Output the [x, y] coordinate of the center of the cell containing the given text.  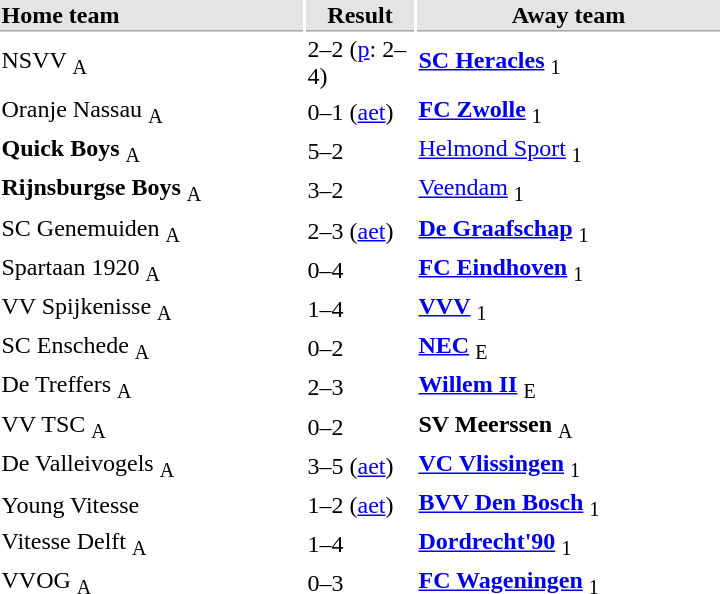
2–3 [360, 387]
Veendam 1 [568, 191]
3–5 (aet) [360, 466]
2–3 (aet) [360, 230]
Willem II E [568, 387]
Spartaan 1920 A [152, 270]
Helmond Sport 1 [568, 152]
VV TSC A [152, 427]
VV Spijkenisse A [152, 309]
SC Enschede A [152, 348]
VC Vlissingen 1 [568, 466]
Rijnsburgse Boys A [152, 191]
De Valleivogels A [152, 466]
Home team [152, 16]
Quick Boys A [152, 152]
5–2 [360, 152]
De Treffers A [152, 387]
Vitesse Delft A [152, 545]
Result [360, 16]
SV Meerssen A [568, 427]
De Graafschap 1 [568, 230]
0–4 [360, 270]
0–1 (aet) [360, 112]
SC Genemuiden A [152, 230]
2–2 (p: 2–4) [360, 62]
Away team [568, 16]
FC Eindhoven 1 [568, 270]
NSVV A [152, 62]
SC Heracles 1 [568, 62]
Young Vitesse [152, 505]
FC Zwolle 1 [568, 112]
Dordrecht'90 1 [568, 545]
BVV Den Bosch 1 [568, 505]
VVV 1 [568, 309]
1–2 (aet) [360, 505]
NEC E [568, 348]
3–2 [360, 191]
Oranje Nassau A [152, 112]
